From the cell containing the given text, extract its center point as [x, y] coordinate. 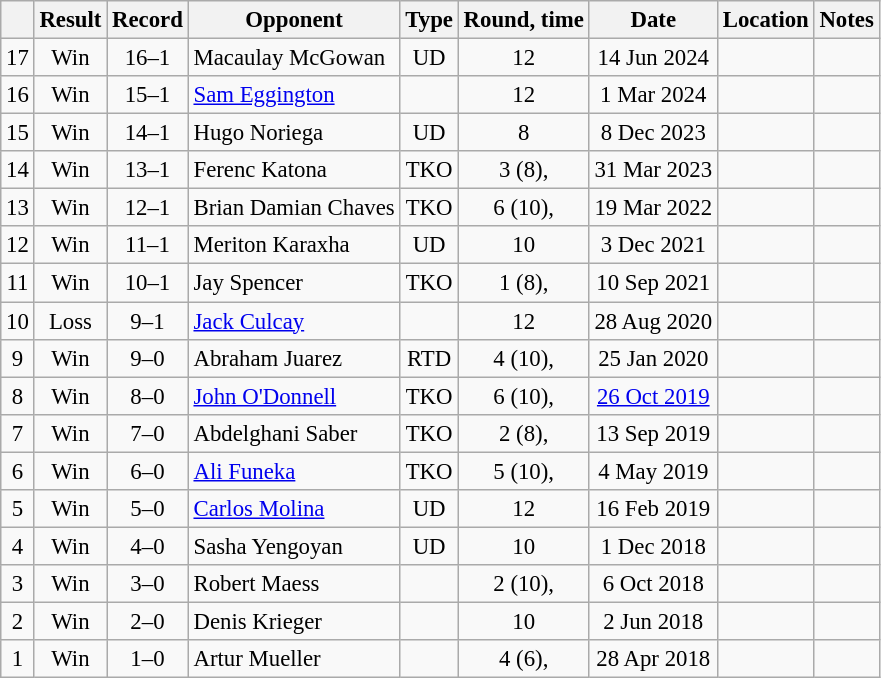
Hugo Noriega [294, 133]
2 (8), [524, 433]
2 [18, 621]
14 Jun 2024 [653, 58]
4 (10), [524, 358]
14 [18, 170]
2–0 [148, 621]
Result [70, 20]
Jack Culcay [294, 321]
8–0 [148, 396]
Record [148, 20]
3 Dec 2021 [653, 245]
1 Mar 2024 [653, 95]
7 [18, 433]
6–0 [148, 471]
10 Sep 2021 [653, 283]
Notes [846, 20]
31 Mar 2023 [653, 170]
RTD [429, 358]
5 [18, 509]
Sasha Yengoyan [294, 546]
Denis Krieger [294, 621]
Carlos Molina [294, 509]
Loss [70, 321]
9–0 [148, 358]
Round, time [524, 20]
John O'Donnell [294, 396]
Ali Funeka [294, 471]
Meriton Karaxha [294, 245]
11 [18, 283]
6 [18, 471]
28 Apr 2018 [653, 659]
13–1 [148, 170]
8 Dec 2023 [653, 133]
Artur Mueller [294, 659]
Type [429, 20]
Brian Damian Chaves [294, 208]
25 Jan 2020 [653, 358]
Macaulay McGowan [294, 58]
Abraham Juarez [294, 358]
2 Jun 2018 [653, 621]
4–0 [148, 546]
4 May 2019 [653, 471]
17 [18, 58]
1–0 [148, 659]
1 Dec 2018 [653, 546]
1 (8), [524, 283]
3 [18, 584]
13 [18, 208]
16–1 [148, 58]
Ferenc Katona [294, 170]
Abdelghani Saber [294, 433]
2 (10), [524, 584]
6 Oct 2018 [653, 584]
15–1 [148, 95]
Date [653, 20]
14–1 [148, 133]
Jay Spencer [294, 283]
Location [766, 20]
16 [18, 95]
28 Aug 2020 [653, 321]
7–0 [148, 433]
19 Mar 2022 [653, 208]
11–1 [148, 245]
15 [18, 133]
3 (8), [524, 170]
10–1 [148, 283]
5–0 [148, 509]
Opponent [294, 20]
1 [18, 659]
26 Oct 2019 [653, 396]
4 [18, 546]
9 [18, 358]
16 Feb 2019 [653, 509]
Robert Maess [294, 584]
9–1 [148, 321]
Sam Eggington [294, 95]
13 Sep 2019 [653, 433]
4 (6), [524, 659]
5 (10), [524, 471]
3–0 [148, 584]
12–1 [148, 208]
